Locate the cell with the specified text and output its [X, Y] center coordinate. 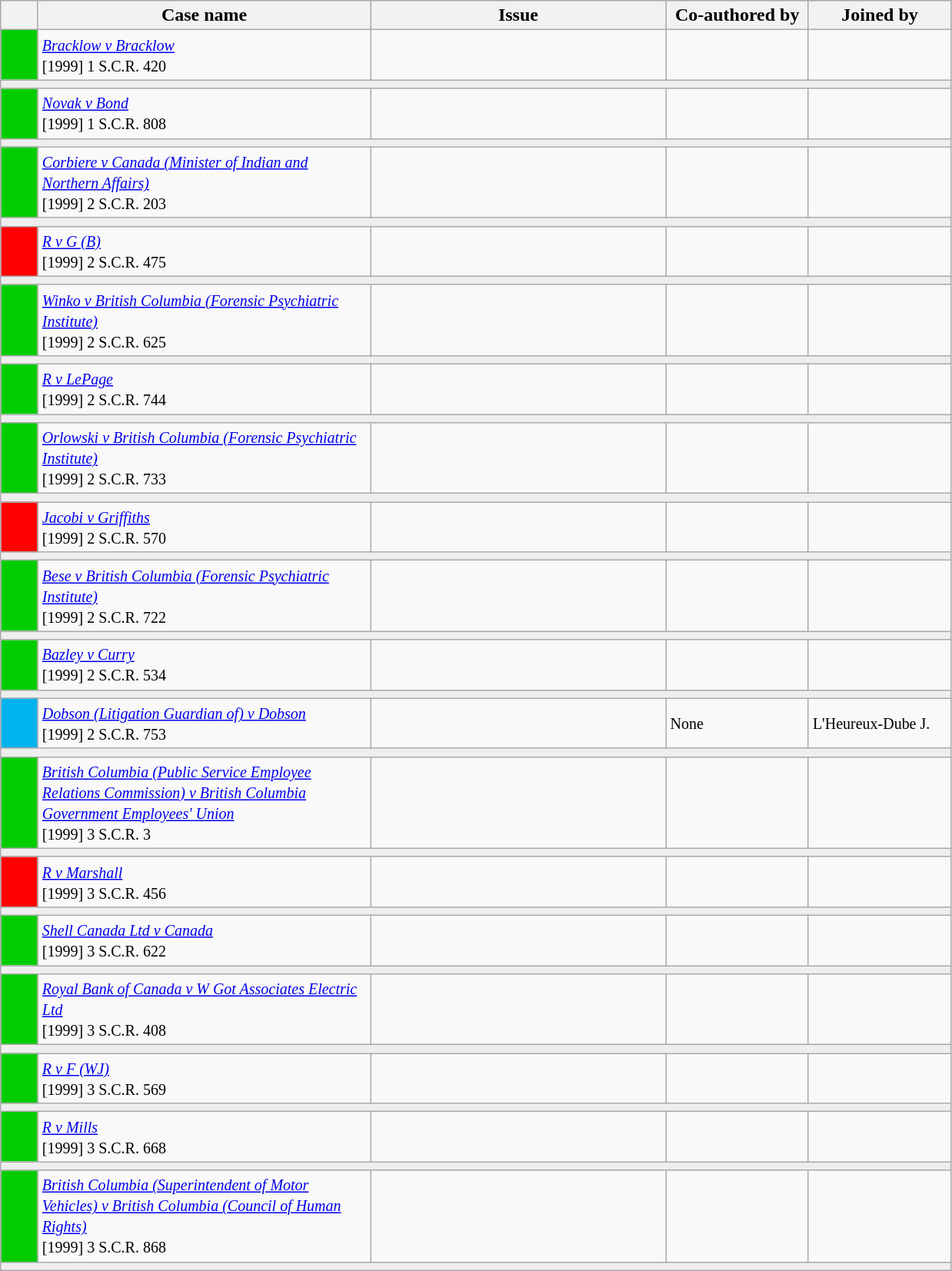
Bazley v Curry [1999] 2 S.C.R. 534 [205, 664]
Issue [518, 15]
Joined by [880, 15]
Co-authored by [737, 15]
Orlowski v British Columbia (Forensic Psychiatric Institute) [1999] 2 S.C.R. 733 [205, 458]
R v G (B) [1999] 2 S.C.R. 475 [205, 251]
Bracklow v Bracklow [1999] 1 S.C.R. 420 [205, 55]
Shell Canada Ltd v Canada [1999] 3 S.C.R. 622 [205, 940]
R v Mills [1999] 3 S.C.R. 668 [205, 1136]
Bese v British Columbia (Forensic Psychiatric Institute) [1999] 2 S.C.R. 722 [205, 596]
None [737, 723]
R v LePage [1999] 2 S.C.R. 744 [205, 389]
Jacobi v Griffiths [1999] 2 S.C.R. 570 [205, 527]
L'Heureux-Dube J. [880, 723]
British Columbia (Superintendent of Motor Vehicles) v British Columbia (Council of Human Rights)[1999] 3 S.C.R. 868 [205, 1216]
Novak v Bond [1999] 1 S.C.R. 808 [205, 114]
Royal Bank of Canada v W Got Associates Electric Ltd [1999] 3 S.C.R. 408 [205, 1010]
Corbiere v Canada (Minister of Indian and Northern Affairs) [1999] 2 S.C.R. 203 [205, 182]
Winko v British Columbia (Forensic Psychiatric Institute)[1999] 2 S.C.R. 625 [205, 320]
R v F (WJ) [1999] 3 S.C.R. 569 [205, 1078]
R v Marshall [1999] 3 S.C.R. 456 [205, 881]
Case name [205, 15]
Dobson (Litigation Guardian of) v Dobson [1999] 2 S.C.R. 753 [205, 723]
British Columbia (Public Service Employee Relations Commission) v British Columbia Government Employees' Union [1999] 3 S.C.R. 3 [205, 803]
